Pinpoint the cell where the given text exists, returning its (X, Y) midpoint coordinate. 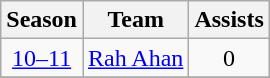
Assists (229, 20)
Rah Ahan (135, 58)
Team (135, 20)
Season (42, 20)
0 (229, 58)
10–11 (42, 58)
